Capture the cell that displays the provided text and extract its [x, y] central coordinate. 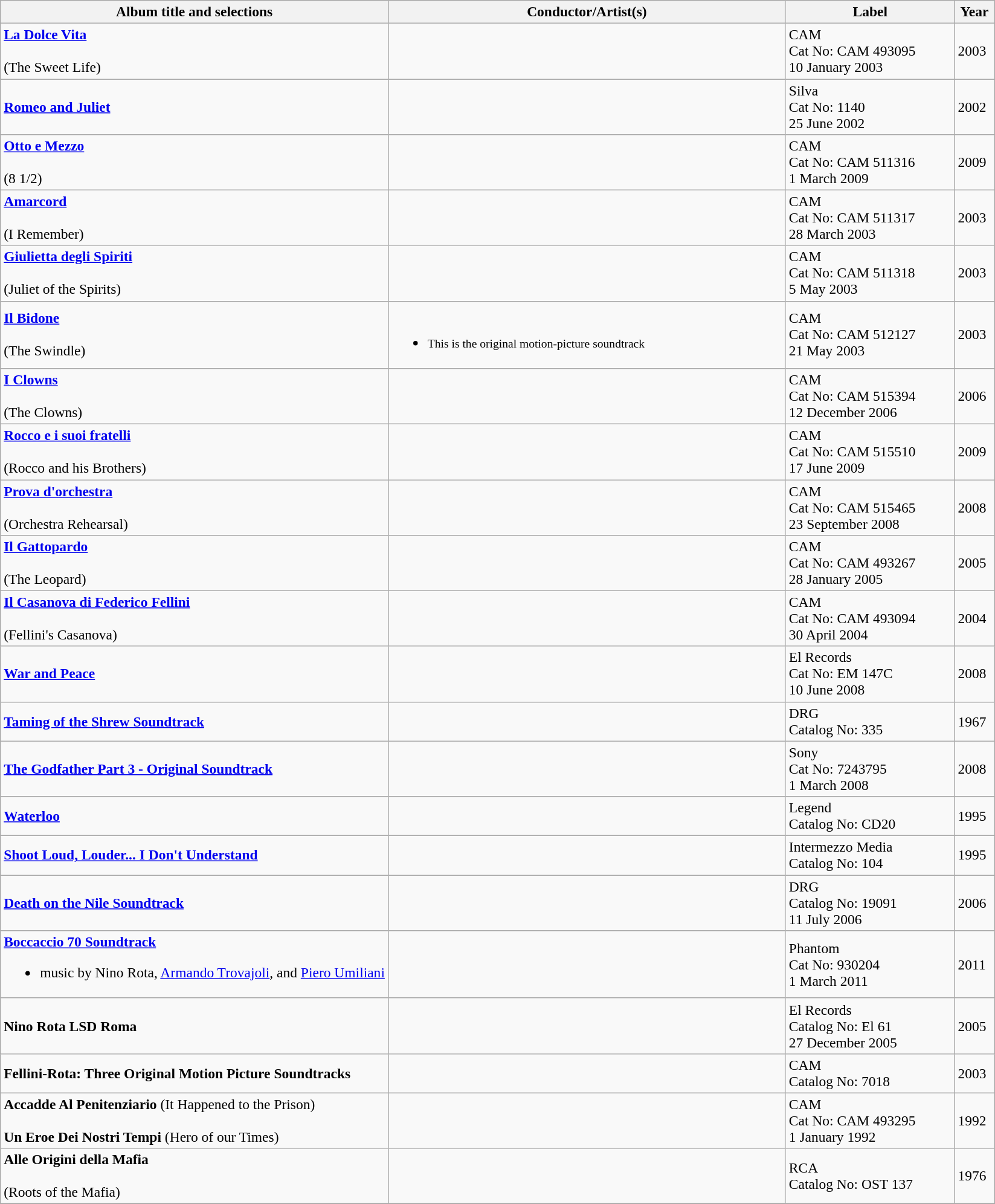
I Clowns(The Clowns) [195, 396]
CAMCat No: CAM 49326728 January 2005 [870, 563]
CAMCat No: CAM 49309510 January 2003 [870, 51]
CAMCat No: CAM 5113161 March 2009 [870, 162]
DRGCatalog No: 335 [870, 722]
2002 [974, 106]
El RecordsCat No: EM 147C10 June 2008 [870, 674]
Otto e Mezzo(8 1/2) [195, 162]
Label [870, 11]
Conductor/Artist(s) [587, 11]
Prova d'orchestra(Orchestra Rehearsal) [195, 507]
CAMCat No: CAM 51131728 March 2003 [870, 218]
SonyCat No: 72437951 March 2008 [870, 769]
Nino Rota LSD Roma [195, 1026]
The Godfather Part 3 - Original Soundtrack [195, 769]
2011 [974, 964]
PhantomCat No: 9302041 March 2011 [870, 964]
Rocco e i suoi fratelli(Rocco and his Brothers) [195, 451]
Fellini-Rota: Three Original Motion Picture Soundtracks [195, 1073]
Year [974, 11]
Album title and selections [195, 11]
1967 [974, 722]
El RecordsCatalog No: El 6127 December 2005 [870, 1026]
SilvaCat No: 114025 June 2002 [870, 106]
Romeo and Juliet [195, 106]
Il Gattopardo(The Leopard) [195, 563]
Taming of the Shrew Soundtrack [195, 722]
CAMCat No: CAM 51546523 September 2008 [870, 507]
Shoot Loud, Louder... I Don't Understand [195, 855]
Il Casanova di Federico Fellini(Fellini's Casanova) [195, 618]
Giulietta degli Spiriti(Juliet of the Spirits) [195, 273]
Alle Origini della Mafia(Roots of the Mafia) [195, 1176]
CAMCat No: CAM 51539412 December 2006 [870, 396]
DRGCatalog No: 1909111 July 2006 [870, 902]
LegendCatalog No: CD20 [870, 816]
CAMCat No: CAM 5113185 May 2003 [870, 273]
Waterloo [195, 816]
1992 [974, 1121]
CAMCatalog No: 7018 [870, 1073]
CAMCat No: CAM 4932951 January 1992 [870, 1121]
Intermezzo MediaCatalog No: 104 [870, 855]
Amarcord(I Remember) [195, 218]
2004 [974, 618]
Il Bidone(The Swindle) [195, 335]
La Dolce Vita(The Sweet Life) [195, 51]
Death on the Nile Soundtrack [195, 902]
This is the original motion-picture soundtrack [587, 335]
CAMCat No: CAM 51551017 June 2009 [870, 451]
CAMCat No: CAM 49309430 April 2004 [870, 618]
CAMCat No: CAM 51212721 May 2003 [870, 335]
RCACatalog No: OST 137 [870, 1176]
War and Peace [195, 674]
Accadde Al Penitenziario (It Happened to the Prison)Un Eroe Dei Nostri Tempi (Hero of our Times) [195, 1121]
Boccaccio 70 Soundtrackmusic by Nino Rota, Armando Trovajoli, and Piero Umiliani [195, 964]
1976 [974, 1176]
